Locate the cell with the specified text and output its [x, y] center coordinate. 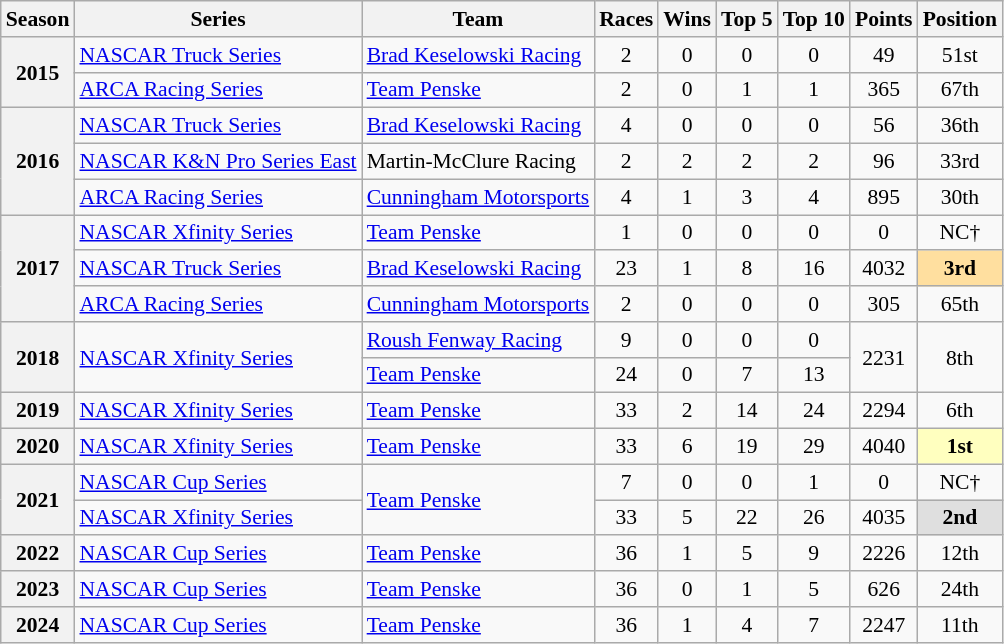
2294 [884, 411]
56 [884, 126]
Roush Fenway Racing [478, 340]
36th [960, 126]
2018 [38, 358]
2247 [884, 625]
3 [747, 197]
Series [218, 19]
33rd [960, 162]
12th [960, 554]
16 [814, 269]
Martin-McClure Racing [478, 162]
2231 [884, 358]
2017 [38, 268]
13 [814, 375]
19 [747, 447]
2022 [38, 554]
6 [687, 447]
2023 [38, 589]
3rd [960, 269]
8 [747, 269]
2021 [38, 500]
Season [38, 19]
22 [747, 518]
2024 [38, 625]
Position [960, 19]
1st [960, 447]
Team [478, 19]
4035 [884, 518]
2019 [38, 411]
29 [814, 447]
2016 [38, 162]
Races [626, 19]
49 [884, 55]
24th [960, 589]
8th [960, 358]
Points [884, 19]
23 [626, 269]
NASCAR K&N Pro Series East [218, 162]
96 [884, 162]
2nd [960, 518]
4032 [884, 269]
6th [960, 411]
14 [747, 411]
51st [960, 55]
Top 5 [747, 19]
365 [884, 90]
2015 [38, 72]
30th [960, 197]
26 [814, 518]
67th [960, 90]
895 [884, 197]
Wins [687, 19]
626 [884, 589]
305 [884, 304]
65th [960, 304]
2020 [38, 447]
2226 [884, 554]
Top 10 [814, 19]
4040 [884, 447]
11th [960, 625]
